Extract the [x, y] coordinate from the center of the cell holding the provided text.  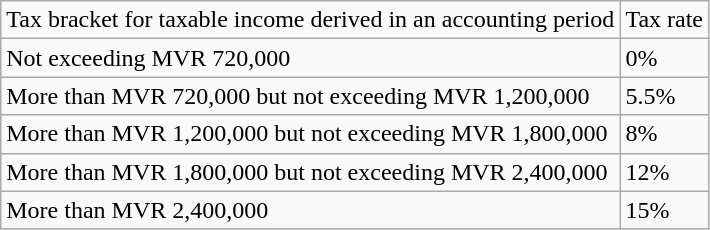
Tax bracket for taxable income derived in an accounting period [310, 20]
12% [664, 172]
0% [664, 58]
More than MVR 2,400,000 [310, 210]
Tax rate [664, 20]
8% [664, 134]
More than MVR 1,800,000 but not exceeding MVR 2,400,000 [310, 172]
Not exceeding MVR 720,000 [310, 58]
More than MVR 1,200,000 but not exceeding MVR 1,800,000 [310, 134]
More than MVR 720,000 but not exceeding MVR 1,200,000 [310, 96]
5.5% [664, 96]
15% [664, 210]
